Return the (X, Y) coordinate for the center point of the cell that contains the specified text.  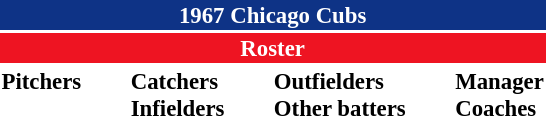
Roster (272, 48)
1967 Chicago Cubs (272, 15)
